Determine the (x, y) coordinate at the center of the cell enclosing the given text.  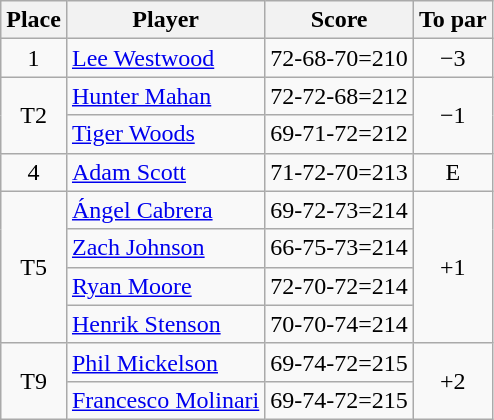
Lee Westwood (165, 58)
Henrik Stenson (165, 324)
Place (34, 20)
71-72-70=213 (340, 172)
To par (452, 20)
T9 (34, 381)
T2 (34, 115)
1 (34, 58)
Hunter Mahan (165, 96)
Player (165, 20)
Phil Mickelson (165, 362)
69-72-73=214 (340, 210)
72-72-68=212 (340, 96)
4 (34, 172)
−1 (452, 115)
+2 (452, 381)
66-75-73=214 (340, 248)
Francesco Molinari (165, 400)
Ryan Moore (165, 286)
70-70-74=214 (340, 324)
Adam Scott (165, 172)
Tiger Woods (165, 134)
Score (340, 20)
E (452, 172)
+1 (452, 267)
Zach Johnson (165, 248)
−3 (452, 58)
T5 (34, 267)
69-71-72=212 (340, 134)
72-70-72=214 (340, 286)
Ángel Cabrera (165, 210)
72-68-70=210 (340, 58)
